Identify which cell holds the provided text, then report its (x, y) central coordinate. 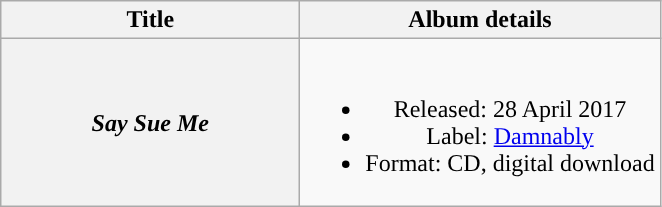
Title (150, 20)
Album details (480, 20)
Say Sue Me (150, 122)
Released: 28 April 2017Label: DamnablyFormat: CD, digital download (480, 122)
